For the text-containing cell, return its midpoint in [X, Y] coordinate format. 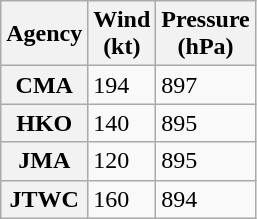
160 [122, 199]
JMA [44, 161]
CMA [44, 85]
HKO [44, 123]
Wind(kt) [122, 34]
897 [206, 85]
120 [122, 161]
Pressure(hPa) [206, 34]
140 [122, 123]
894 [206, 199]
Agency [44, 34]
194 [122, 85]
JTWC [44, 199]
